Provide the [X, Y] coordinate of the cell's center where the given text is located.  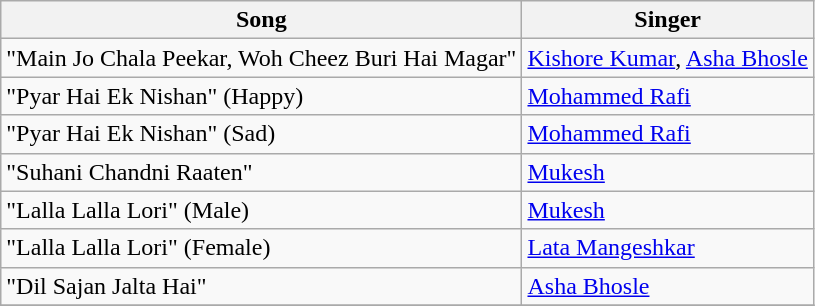
Song [262, 20]
Lata Mangeshkar [668, 248]
"Suhani Chandni Raaten" [262, 172]
Singer [668, 20]
"Dil Sajan Jalta Hai" [262, 286]
"Lalla Lalla Lori" (Female) [262, 248]
"Pyar Hai Ek Nishan" (Happy) [262, 96]
Kishore Kumar, Asha Bhosle [668, 58]
"Main Jo Chala Peekar, Woh Cheez Buri Hai Magar" [262, 58]
"Lalla Lalla Lori" (Male) [262, 210]
"Pyar Hai Ek Nishan" (Sad) [262, 134]
Asha Bhosle [668, 286]
